Output the [x, y] coordinate of the center of the cell containing the given text.  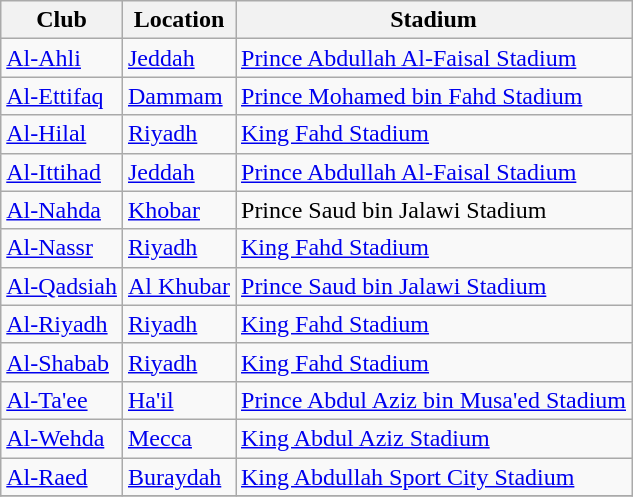
Buraydah [178, 477]
Prince Mohamed bin Fahd Stadium [434, 96]
Club [62, 20]
Al-Ittihad [62, 172]
Al-Nahda [62, 210]
King Abdullah Sport City Stadium [434, 477]
Ha'il [178, 400]
Location [178, 20]
Al-Hilal [62, 134]
King Abdul Aziz Stadium [434, 438]
Al-Shabab [62, 362]
Stadium [434, 20]
Prince Abdul Aziz bin Musa'ed Stadium [434, 400]
Dammam [178, 96]
Al-Wehda [62, 438]
Al-Ta'ee [62, 400]
Mecca [178, 438]
Khobar [178, 210]
Al-Qadsiah [62, 286]
Al-Nassr [62, 248]
Al-Ettifaq [62, 96]
Al-Raed [62, 477]
Al Khubar [178, 286]
Al-Riyadh [62, 324]
Al-Ahli [62, 58]
